Identify which cell holds the provided text, then report its [x, y] central coordinate. 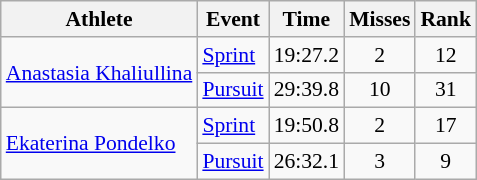
19:27.2 [306, 55]
3 [380, 162]
Rank [446, 19]
19:50.8 [306, 126]
9 [446, 162]
Athlete [100, 19]
Misses [380, 19]
Event [232, 19]
Time [306, 19]
10 [380, 90]
12 [446, 55]
Ekaterina Pondelko [100, 144]
17 [446, 126]
31 [446, 90]
29:39.8 [306, 90]
26:32.1 [306, 162]
Anastasia Khaliullina [100, 72]
